Determine the [x, y] coordinate at the center of the cell enclosing the given text.  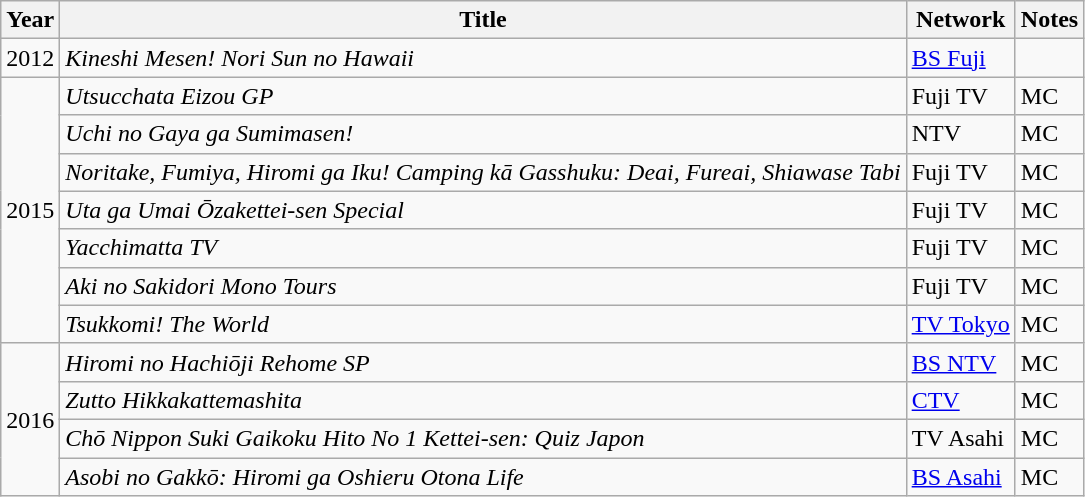
Title [483, 20]
Kineshi Mesen! Nori Sun no Hawaii [483, 58]
2012 [30, 58]
2015 [30, 210]
TV Tokyo [960, 324]
TV Asahi [960, 438]
Utsucchata Eizou GP [483, 96]
CTV [960, 400]
Zutto Hikkakattemashita [483, 400]
Yacchimatta TV [483, 248]
Aki no Sakidori Mono Tours [483, 286]
Chō Nippon Suki Gaikoku Hito No 1 Kettei-sen: Quiz Japon [483, 438]
Asobi no Gakkō: Hiromi ga Oshieru Otona Life [483, 477]
Network [960, 20]
Tsukkomi! The World [483, 324]
Hiromi no Hachiōji Rehome SP [483, 362]
BS Fuji [960, 58]
Uta ga Umai Ōzakettei-sen Special [483, 210]
NTV [960, 134]
Year [30, 20]
Noritake, Fumiya, Hiromi ga Iku! Camping kā Gasshuku: Deai, Fureai, Shiawase Tabi [483, 172]
BS NTV [960, 362]
2016 [30, 419]
BS Asahi [960, 477]
Notes [1049, 20]
Uchi no Gaya ga Sumimasen! [483, 134]
